Scan for the cell matching the given text and deliver its (x, y) coordinate at center. 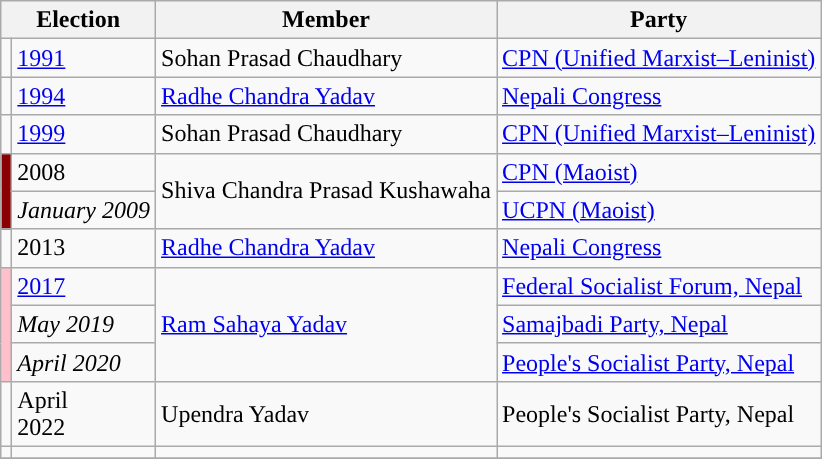
CPN (Maoist) (659, 172)
Upendra Yadav (326, 414)
2017 (84, 286)
Federal Socialist Forum, Nepal (659, 286)
April 2020 (84, 362)
Shiva Chandra Prasad Kushawaha (326, 191)
2013 (84, 248)
May 2019 (84, 324)
Party (659, 20)
2008 (84, 172)
1991 (84, 58)
January 2009 (84, 210)
April2022 (84, 414)
Ram Sahaya Yadav (326, 324)
Member (326, 20)
1994 (84, 96)
1999 (84, 134)
Samajbadi Party, Nepal (659, 324)
Election (78, 20)
UCPN (Maoist) (659, 210)
